Return the [x, y] coordinate for the center point of the cell that contains the specified text.  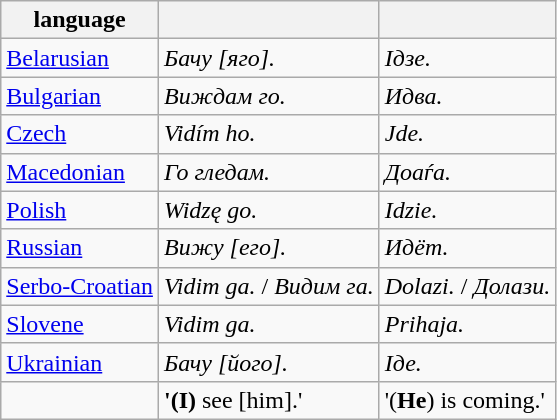
Ідзе. [468, 58]
language [80, 20]
Бачу [яго]. [268, 58]
Jde. [468, 134]
Dolazi. / Долази. [468, 286]
'(He) is coming.' [468, 400]
Vidím ho. [268, 134]
Idzie. [468, 210]
Belarusian [80, 58]
Slovene [80, 324]
Идёт. [468, 248]
Bulgarian [80, 96]
Идва. [468, 96]
Czech [80, 134]
Vidim ga. / Видим га. [268, 286]
Вижу [его]. [268, 248]
Ukrainian [80, 362]
Го гледам. [268, 172]
Russian [80, 248]
'(I) see [him].' [268, 400]
Бачу [його]. [268, 362]
Доаѓа. [468, 172]
Widzę go. [268, 210]
Serbo-Croatian [80, 286]
Macedonian [80, 172]
Vidim ga. [268, 324]
Polish [80, 210]
Prihaja. [468, 324]
Іде. [468, 362]
Виждам го. [268, 96]
